Detect which cell encompasses the target text, then output its [X, Y] center coordinate. 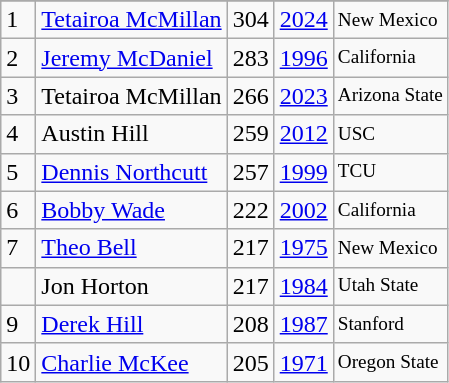
Derek Hill [132, 324]
9 [18, 324]
208 [250, 324]
Bobby Wade [132, 210]
7 [18, 248]
222 [250, 210]
10 [18, 362]
Austin Hill [132, 134]
Jeremy McDaniel [132, 58]
205 [250, 362]
1975 [304, 248]
Stanford [390, 324]
283 [250, 58]
257 [250, 172]
1 [18, 20]
Jon Horton [132, 286]
259 [250, 134]
2023 [304, 96]
Theo Bell [132, 248]
6 [18, 210]
4 [18, 134]
Oregon State [390, 362]
1987 [304, 324]
266 [250, 96]
2012 [304, 134]
Dennis Northcutt [132, 172]
1971 [304, 362]
1984 [304, 286]
2 [18, 58]
1996 [304, 58]
3 [18, 96]
TCU [390, 172]
1999 [304, 172]
2024 [304, 20]
2002 [304, 210]
5 [18, 172]
USC [390, 134]
Utah State [390, 286]
Charlie McKee [132, 362]
Arizona State [390, 96]
304 [250, 20]
